Return the [x, y] coordinate for the center point of the cell that contains the specified text.  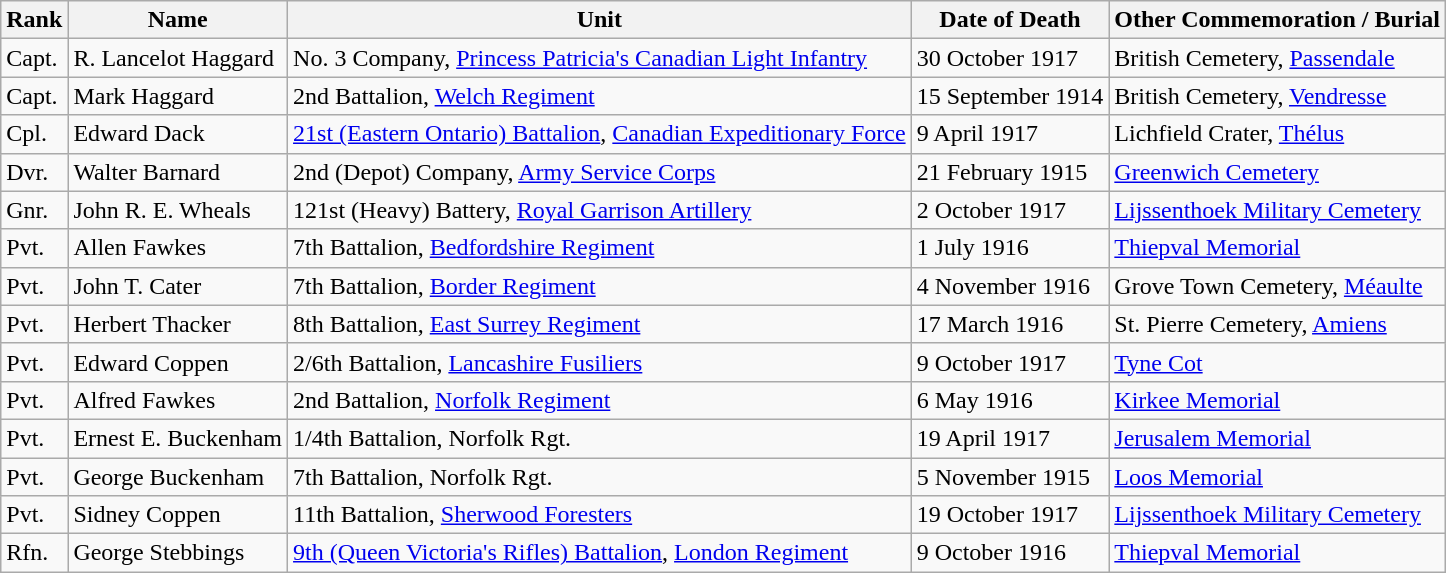
9 April 1917 [1010, 134]
15 September 1914 [1010, 96]
21st (Eastern Ontario) Battalion, Canadian Expeditionary Force [600, 134]
Rank [34, 20]
Walter Barnard [178, 172]
Other Commemoration / Burial [1278, 20]
6 May 1916 [1010, 400]
George Buckenham [178, 477]
No. 3 Company, Princess Patricia's Canadian Light Infantry [600, 58]
30 October 1917 [1010, 58]
21 February 1915 [1010, 172]
1 July 1916 [1010, 248]
2nd (Depot) Company, Army Service Corps [600, 172]
Tyne Cot [1278, 362]
2nd Battalion, Norfolk Regiment [600, 400]
Kirkee Memorial [1278, 400]
9 October 1916 [1010, 553]
7th Battalion, Bedfordshire Regiment [600, 248]
7th Battalion, Norfolk Rgt. [600, 477]
Allen Fawkes [178, 248]
R. Lancelot Haggard [178, 58]
1/4th Battalion, Norfolk Rgt. [600, 438]
Sidney Coppen [178, 515]
Gnr. [34, 210]
Jerusalem Memorial [1278, 438]
11th Battalion, Sherwood Foresters [600, 515]
Alfred Fawkes [178, 400]
Name [178, 20]
9 October 1917 [1010, 362]
John T. Cater [178, 286]
Ernest E. Buckenham [178, 438]
2 October 1917 [1010, 210]
Date of Death [1010, 20]
Lichfield Crater, Thélus [1278, 134]
Rfn. [34, 553]
9th (Queen Victoria's Rifles) Battalion, London Regiment [600, 553]
Edward Coppen [178, 362]
7th Battalion, Border Regiment [600, 286]
121st (Heavy) Battery, Royal Garrison Artillery [600, 210]
John R. E. Wheals [178, 210]
Cpl. [34, 134]
Greenwich Cemetery [1278, 172]
Edward Dack [178, 134]
19 October 1917 [1010, 515]
Unit [600, 20]
George Stebbings [178, 553]
19 April 1917 [1010, 438]
8th Battalion, East Surrey Regiment [600, 324]
Dvr. [34, 172]
Loos Memorial [1278, 477]
Herbert Thacker [178, 324]
Grove Town Cemetery, Méaulte [1278, 286]
2nd Battalion, Welch Regiment [600, 96]
5 November 1915 [1010, 477]
British Cemetery, Vendresse [1278, 96]
British Cemetery, Passendale [1278, 58]
Mark Haggard [178, 96]
4 November 1916 [1010, 286]
2/6th Battalion, Lancashire Fusiliers [600, 362]
St. Pierre Cemetery, Amiens [1278, 324]
17 March 1916 [1010, 324]
